Determine the [x, y] coordinate at the center of the cell enclosing the given text.  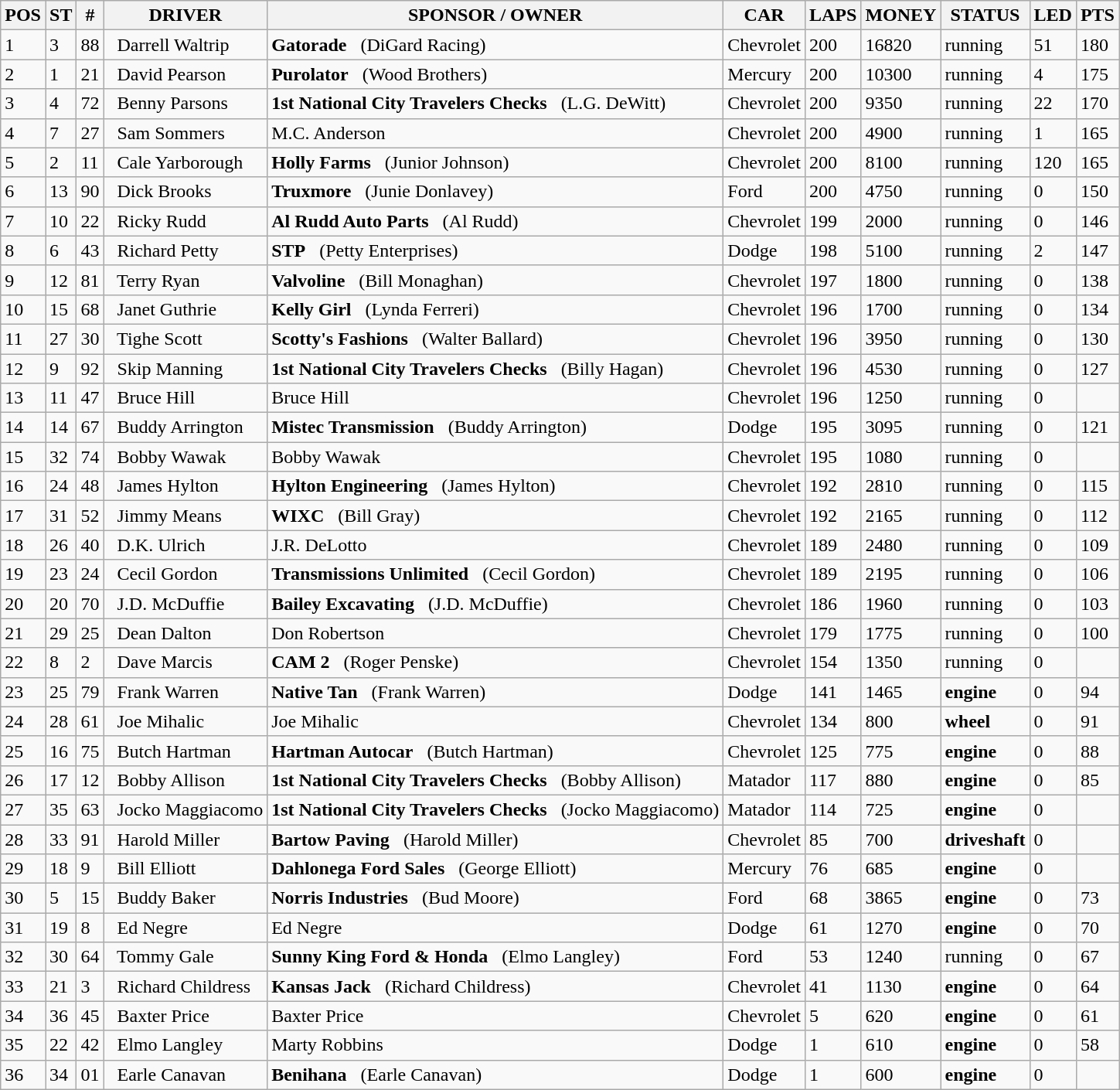
43 [90, 250]
2810 [901, 486]
Bartow Paving (Harold Miller) [495, 839]
Jimmy Means [186, 516]
130 [1098, 339]
72 [90, 104]
40 [90, 545]
SPONSOR / OWNER [495, 15]
Bailey Excavating (J.D. McDuffie) [495, 604]
2195 [901, 574]
POS [23, 15]
Janet Guthrie [186, 309]
Gatorade (DiGard Racing) [495, 45]
115 [1098, 486]
Terry Ryan [186, 280]
Norris Industries (Bud Moore) [495, 898]
Transmissions Unlimited (Cecil Gordon) [495, 574]
150 [1098, 192]
198 [832, 250]
45 [90, 1016]
725 [901, 809]
2480 [901, 545]
53 [832, 957]
Benihana (Earle Canavan) [495, 1075]
620 [901, 1016]
Hartman Autocar (Butch Hartman) [495, 751]
Bobby Allison [186, 780]
1270 [901, 928]
8100 [901, 162]
Hylton Engineering (James Hylton) [495, 486]
81 [90, 280]
PTS [1098, 15]
Richard Petty [186, 250]
Kansas Jack (Richard Childress) [495, 986]
5100 [901, 250]
J.D. McDuffie [186, 604]
Tommy Gale [186, 957]
James Hylton [186, 486]
D.K. Ulrich [186, 545]
Al Rudd Auto Parts (Al Rudd) [495, 221]
Dean Dalton [186, 633]
WIXC (Bill Gray) [495, 516]
CAM 2 (Roger Penske) [495, 663]
Cale Yarborough [186, 162]
610 [901, 1045]
Don Robertson [495, 633]
1250 [901, 398]
1130 [901, 986]
3095 [901, 427]
# [90, 15]
700 [901, 839]
Bill Elliott [186, 869]
880 [901, 780]
48 [90, 486]
M.C. Anderson [495, 133]
1960 [901, 604]
wheel [985, 721]
Butch Hartman [186, 751]
CAR [764, 15]
1700 [901, 309]
74 [90, 457]
Kelly Girl (Lynda Ferreri) [495, 309]
Darrell Waltrip [186, 45]
775 [901, 751]
125 [832, 751]
42 [90, 1045]
Sunny King Ford & Honda (Elmo Langley) [495, 957]
Dave Marcis [186, 663]
76 [832, 869]
01 [90, 1075]
685 [901, 869]
ST [60, 15]
2165 [901, 516]
Tighe Scott [186, 339]
Valvoline (Bill Monaghan) [495, 280]
120 [1053, 162]
3865 [901, 898]
1775 [901, 633]
1080 [901, 457]
2000 [901, 221]
David Pearson [186, 74]
154 [832, 663]
Ricky Rudd [186, 221]
Marty Robbins [495, 1045]
Harold Miller [186, 839]
Truxmore (Junie Donlavey) [495, 192]
800 [901, 721]
79 [90, 692]
58 [1098, 1045]
9350 [901, 104]
92 [90, 369]
41 [832, 986]
Mistec Transmission (Buddy Arrington) [495, 427]
J.R. DeLotto [495, 545]
175 [1098, 74]
51 [1053, 45]
Skip Manning [186, 369]
Buddy Arrington [186, 427]
4900 [901, 133]
106 [1098, 574]
3950 [901, 339]
Scotty's Fashions (Walter Ballard) [495, 339]
1st National City Travelers Checks (Bobby Allison) [495, 780]
Frank Warren [186, 692]
186 [832, 604]
1800 [901, 280]
1st National City Travelers Checks (Billy Hagan) [495, 369]
LED [1053, 15]
1st National City Travelers Checks (Jocko Maggiacomo) [495, 809]
Jocko Maggiacomo [186, 809]
75 [90, 751]
4750 [901, 192]
LAPS [832, 15]
73 [1098, 898]
4530 [901, 369]
1st National City Travelers Checks (L.G. DeWitt) [495, 104]
94 [1098, 692]
1240 [901, 957]
Holly Farms (Junior Johnson) [495, 162]
147 [1098, 250]
100 [1098, 633]
Native Tan (Frank Warren) [495, 692]
Elmo Langley [186, 1045]
121 [1098, 427]
1350 [901, 663]
47 [90, 398]
Dahlonega Ford Sales (George Elliott) [495, 869]
114 [832, 809]
179 [832, 633]
Buddy Baker [186, 898]
127 [1098, 369]
Earle Canavan [186, 1075]
117 [832, 780]
63 [90, 809]
112 [1098, 516]
109 [1098, 545]
146 [1098, 221]
170 [1098, 104]
141 [832, 692]
199 [832, 221]
197 [832, 280]
103 [1098, 604]
Richard Childress [186, 986]
STP (Petty Enterprises) [495, 250]
Benny Parsons [186, 104]
16820 [901, 45]
Purolator (Wood Brothers) [495, 74]
Sam Sommers [186, 133]
600 [901, 1075]
52 [90, 516]
Dick Brooks [186, 192]
MONEY [901, 15]
90 [90, 192]
10300 [901, 74]
DRIVER [186, 15]
driveshaft [985, 839]
180 [1098, 45]
138 [1098, 280]
Cecil Gordon [186, 574]
1465 [901, 692]
STATUS [985, 15]
